From the cell containing the given text, extract its center point as (x, y) coordinate. 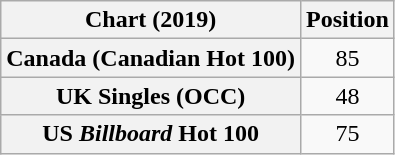
Canada (Canadian Hot 100) (151, 58)
UK Singles (OCC) (151, 96)
48 (348, 96)
US Billboard Hot 100 (151, 134)
Chart (2019) (151, 20)
75 (348, 134)
85 (348, 58)
Position (348, 20)
